Search for the cell housing the specified text and yield its (X, Y) center coordinate. 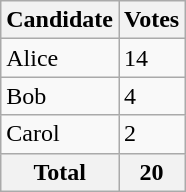
Total (60, 172)
2 (151, 134)
Votes (151, 20)
Bob (60, 96)
4 (151, 96)
20 (151, 172)
Candidate (60, 20)
Carol (60, 134)
Alice (60, 58)
14 (151, 58)
